Return the [x, y] coordinate for the center point of the cell that contains the specified text.  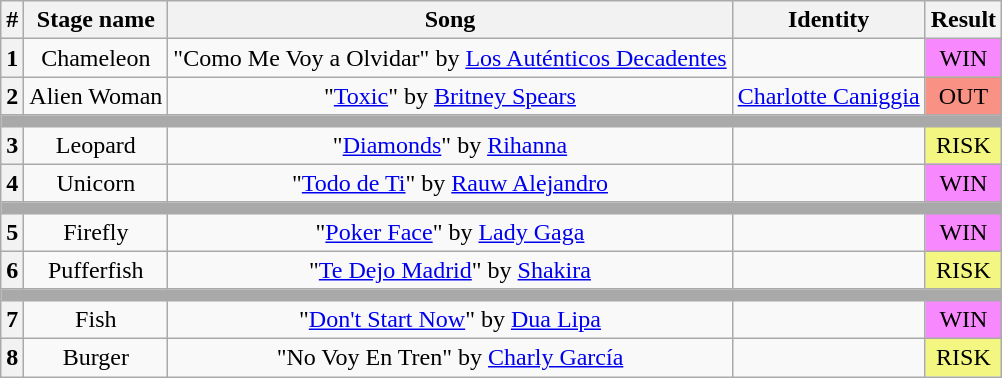
"Don't Start Now" by Dua Lipa [450, 319]
Charlotte Caniggia [828, 96]
# [12, 20]
8 [12, 357]
4 [12, 183]
"No Voy En Tren" by Charly García [450, 357]
5 [12, 232]
Burger [96, 357]
"Toxic" by Britney Spears [450, 96]
Result [963, 20]
Chameleon [96, 58]
"Diamonds" by Rihanna [450, 145]
Identity [828, 20]
6 [12, 270]
Unicorn [96, 183]
Alien Woman [96, 96]
"Te Dejo Madrid" by Shakira [450, 270]
Leopard [96, 145]
"Como Me Voy a Olvidar" by Los Auténticos Decadentes [450, 58]
Firefly [96, 232]
3 [12, 145]
1 [12, 58]
"Poker Face" by Lady Gaga [450, 232]
OUT [963, 96]
Stage name [96, 20]
Song [450, 20]
2 [12, 96]
"Todo de Ti" by Rauw Alejandro [450, 183]
Pufferfish [96, 270]
7 [12, 319]
Fish [96, 319]
